From the cell containing the given text, extract its center point as (x, y) coordinate. 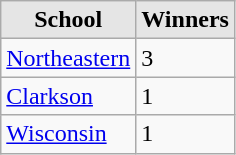
School (68, 20)
Northeastern (68, 58)
Wisconsin (68, 134)
3 (186, 58)
Winners (186, 20)
Clarkson (68, 96)
